Return the [X, Y] coordinate for the center point of the cell that contains the specified text.  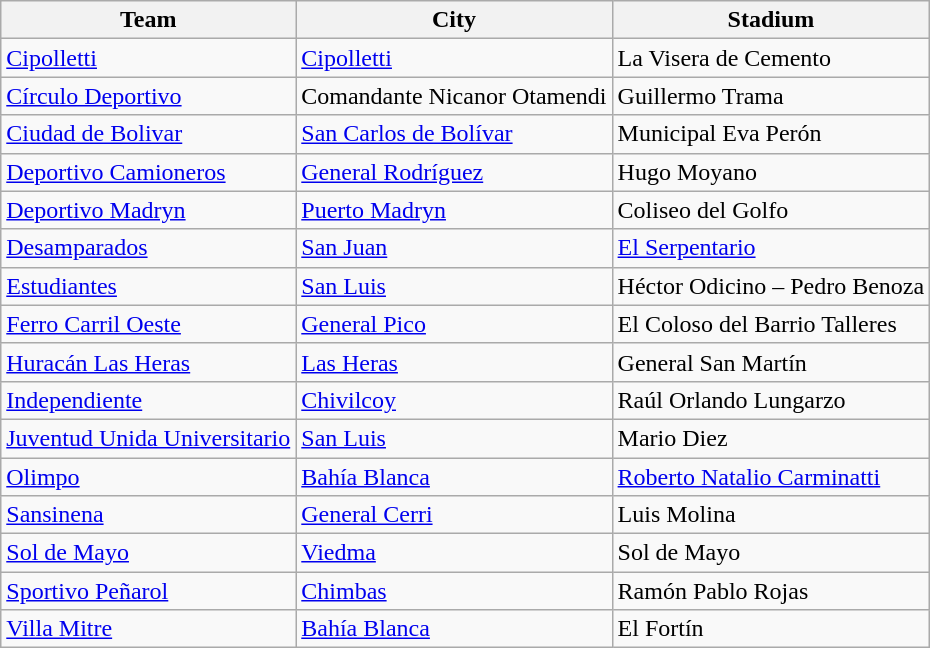
City [454, 20]
Coliseo del Golfo [771, 210]
Villa Mitre [148, 629]
Huracán Las Heras [148, 362]
San Carlos de Bolívar [454, 134]
General San Martín [771, 362]
Estudiantes [148, 286]
Deportivo Madryn [148, 210]
General Cerri [454, 515]
Mario Diez [771, 438]
El Coloso del Barrio Talleres [771, 324]
Stadium [771, 20]
Luis Molina [771, 515]
Chivilcoy [454, 400]
Municipal Eva Perón [771, 134]
Olimpo [148, 477]
Ferro Carril Oeste [148, 324]
General Pico [454, 324]
Team [148, 20]
El Serpentario [771, 248]
Juventud Unida Universitario [148, 438]
Hugo Moyano [771, 172]
San Juan [454, 248]
Roberto Natalio Carminatti [771, 477]
La Visera de Cemento [771, 58]
Guillermo Trama [771, 96]
Sportivo Peñarol [148, 591]
Comandante Nicanor Otamendi [454, 96]
Raúl Orlando Lungarzo [771, 400]
Viedma [454, 553]
Ciudad de Bolivar [148, 134]
Héctor Odicino – Pedro Benoza [771, 286]
Deportivo Camioneros [148, 172]
Independiente [148, 400]
General Rodríguez [454, 172]
El Fortín [771, 629]
Chimbas [454, 591]
Círculo Deportivo [148, 96]
Puerto Madryn [454, 210]
Sansinena [148, 515]
Las Heras [454, 362]
Desamparados [148, 248]
Ramón Pablo Rojas [771, 591]
